Output the [X, Y] coordinate of the center of the cell containing the given text.  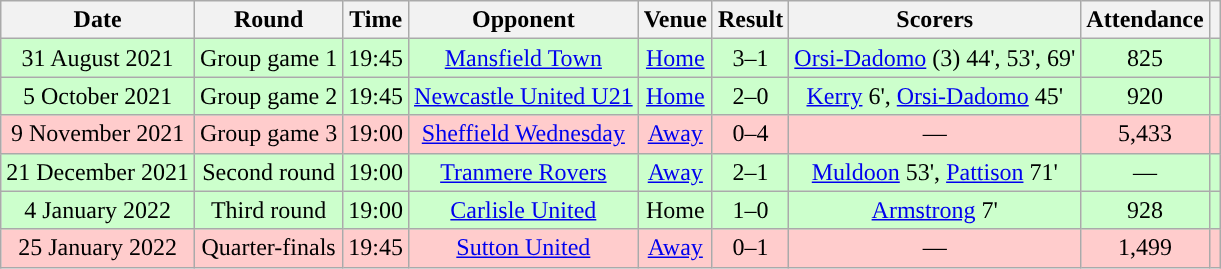
Result [750, 20]
Attendance [1145, 20]
Opponent [524, 20]
920 [1145, 96]
Venue [675, 20]
4 January 2022 [98, 210]
9 November 2021 [98, 134]
Mansfield Town [524, 58]
0–1 [750, 248]
Armstrong 7' [935, 210]
Newcastle United U21 [524, 96]
825 [1145, 58]
Carlisle United [524, 210]
Date [98, 20]
928 [1145, 210]
31 August 2021 [98, 58]
Group game 1 [268, 58]
5 October 2021 [98, 96]
Round [268, 20]
25 January 2022 [98, 248]
Muldoon 53', Pattison 71' [935, 172]
Tranmere Rovers [524, 172]
2–0 [750, 96]
Kerry 6', Orsi-Dadomo 45' [935, 96]
Group game 2 [268, 96]
Sheffield Wednesday [524, 134]
Orsi-Dadomo (3) 44', 53', 69' [935, 58]
Sutton United [524, 248]
Quarter-finals [268, 248]
1–0 [750, 210]
Scorers [935, 20]
5,433 [1145, 134]
21 December 2021 [98, 172]
Time [376, 20]
Group game 3 [268, 134]
Third round [268, 210]
2–1 [750, 172]
3–1 [750, 58]
Second round [268, 172]
0–4 [750, 134]
1,499 [1145, 248]
